Search for the cell housing the specified text and yield its (x, y) center coordinate. 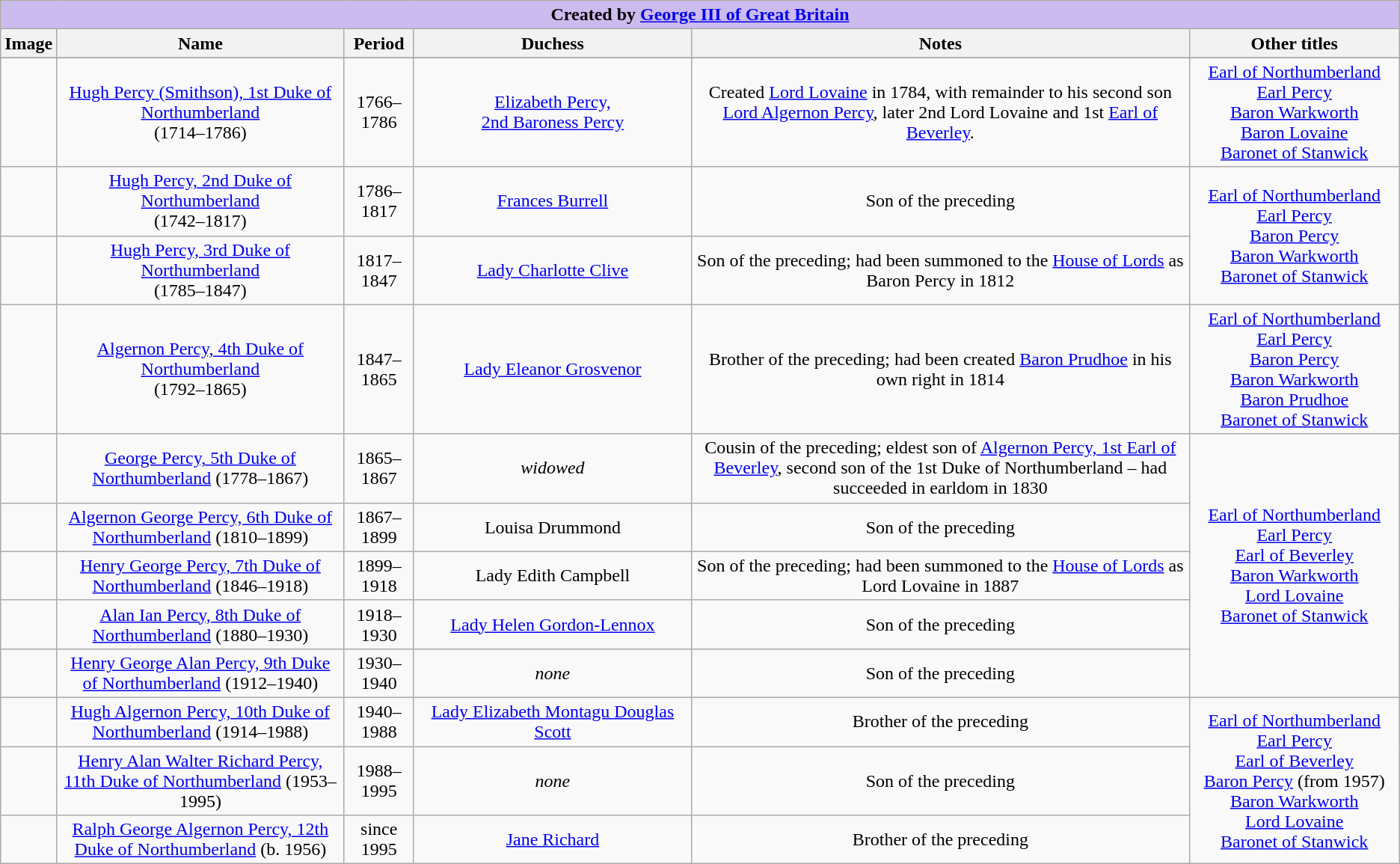
Elizabeth Percy,2nd Baroness Percy (552, 112)
Algernon George Percy, 6th Duke of Northumberland (1810–1899) (200, 527)
Lady Edith Campbell (552, 576)
Lady Helen Gordon-Lennox (552, 624)
Duchess (552, 43)
Hugh Percy, 3rd Duke of Northumberland (1785–1847) (200, 270)
Hugh Algernon Percy, 10th Duke of Northumberland (1914–1988) (200, 721)
Frances Burrell (552, 201)
Henry George Percy, 7th Duke of Northumberland (1846–1918) (200, 576)
Earl of NorthumberlandEarl PercyEarl of BeverleyBaron Percy (from 1957)Baron WarkworthLord Lovaine Baronet of Stanwick (1294, 780)
1988–1995 (378, 781)
Other titles (1294, 43)
Image (28, 43)
1766–1786 (378, 112)
1847–1865 (378, 370)
Son of the preceding; had been summoned to the House of Lords as Baron Percy in 1812 (940, 270)
Brother of the preceding; had been created Baron Prudhoe in his own right in 1814 (940, 370)
Ralph George Algernon Percy, 12th Duke of Northumberland (b. 1956) (200, 839)
Period (378, 43)
Jane Richard (552, 839)
Henry George Alan Percy, 9th Duke of Northumberland (1912–1940) (200, 673)
Alan Ian Percy, 8th Duke of Northumberland (1880–1930) (200, 624)
Created Lord Lovaine in 1784, with remainder to his second son Lord Algernon Percy, later 2nd Lord Lovaine and 1st Earl of Beverley. (940, 112)
Lady Charlotte Clive (552, 270)
since 1995 (378, 839)
1930–1940 (378, 673)
1940–1988 (378, 721)
1867–1899 (378, 527)
Algernon Percy, 4th Duke of Northumberland (1792–1865) (200, 370)
Louisa Drummond (552, 527)
Created by George III of Great Britain (700, 15)
Hugh Percy (Smithson), 1st Duke of Northumberland (1714–1786) (200, 112)
1865–1867 (378, 468)
Earl of NorthumberlandEarl PercyBaron WarkworthBaron Lovaine Baronet of Stanwick (1294, 112)
Son of the preceding; had been summoned to the House of Lords as Lord Lovaine in 1887 (940, 576)
1899–1918 (378, 576)
1918–1930 (378, 624)
1817–1847 (378, 270)
George Percy, 5th Duke of Northumberland (1778–1867) (200, 468)
Earl of NorthumberlandEarl PercyBaron PercyBaron Warkworth Baronet of Stanwick (1294, 236)
Earl of NorthumberlandEarl PercyEarl of BeverleyBaron WarkworthLord Lovaine Baronet of Stanwick (1294, 566)
1786–1817 (378, 201)
Lady Elizabeth Montagu Douglas Scott (552, 721)
Lady Eleanor Grosvenor (552, 370)
Name (200, 43)
Notes (940, 43)
widowed (552, 468)
Hugh Percy, 2nd Duke of Northumberland (1742–1817) (200, 201)
Henry Alan Walter Richard Percy, 11th Duke of Northumberland (1953–1995) (200, 781)
Earl of NorthumberlandEarl PercyBaron PercyBaron WarkworthBaron Prudhoe Baronet of Stanwick (1294, 370)
